Return the [X, Y] coordinate for the center point of the cell that contains the specified text.  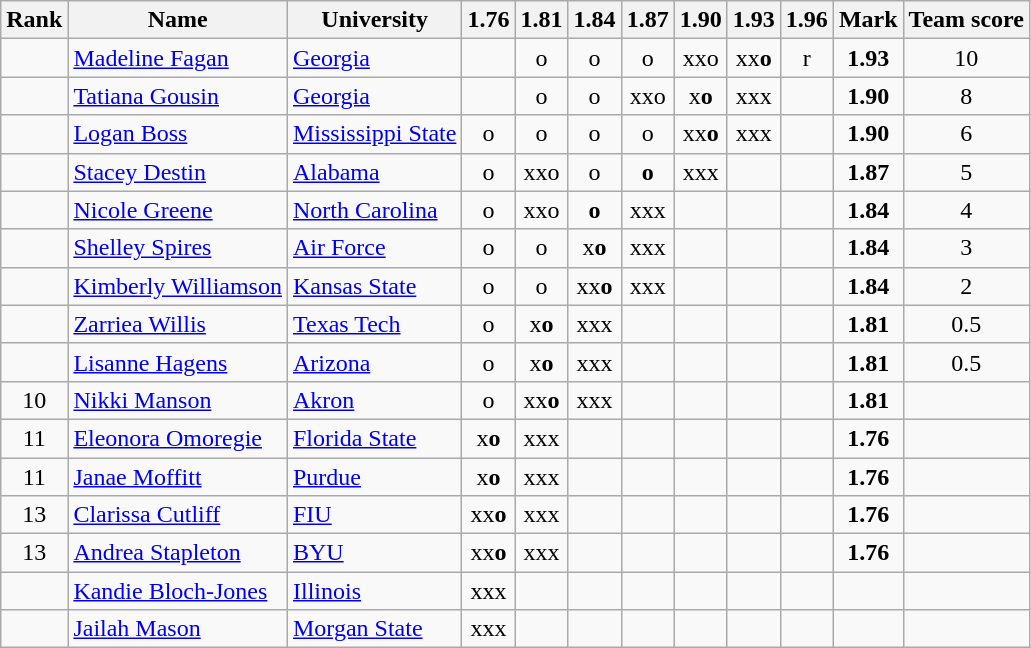
Janae Moffitt [178, 477]
Purdue [374, 477]
Clarissa Cutliff [178, 515]
Andrea Stapleton [178, 553]
Madeline Fagan [178, 58]
Akron [374, 400]
Logan Boss [178, 134]
Jailah Mason [178, 629]
Nikki Manson [178, 400]
8 [966, 96]
3 [966, 248]
6 [966, 134]
Kansas State [374, 286]
Florida State [374, 438]
FIU [374, 515]
r [806, 58]
2 [966, 286]
Rank [34, 20]
Eleonora Omoregie [178, 438]
Name [178, 20]
1.96 [806, 20]
BYU [374, 553]
North Carolina [374, 210]
Alabama [374, 172]
Mississippi State [374, 134]
Kandie Bloch-Jones [178, 591]
Kimberly Williamson [178, 286]
Mark [868, 20]
Lisanne Hagens [178, 362]
Air Force [374, 248]
Arizona [374, 362]
4 [966, 210]
Tatiana Gousin [178, 96]
Stacey Destin [178, 172]
Texas Tech [374, 324]
Zarriea Willis [178, 324]
Illinois [374, 591]
Morgan State [374, 629]
Shelley Spires [178, 248]
University [374, 20]
5 [966, 172]
Team score [966, 20]
Nicole Greene [178, 210]
